Detect which cell encompasses the target text, then output its (X, Y) center coordinate. 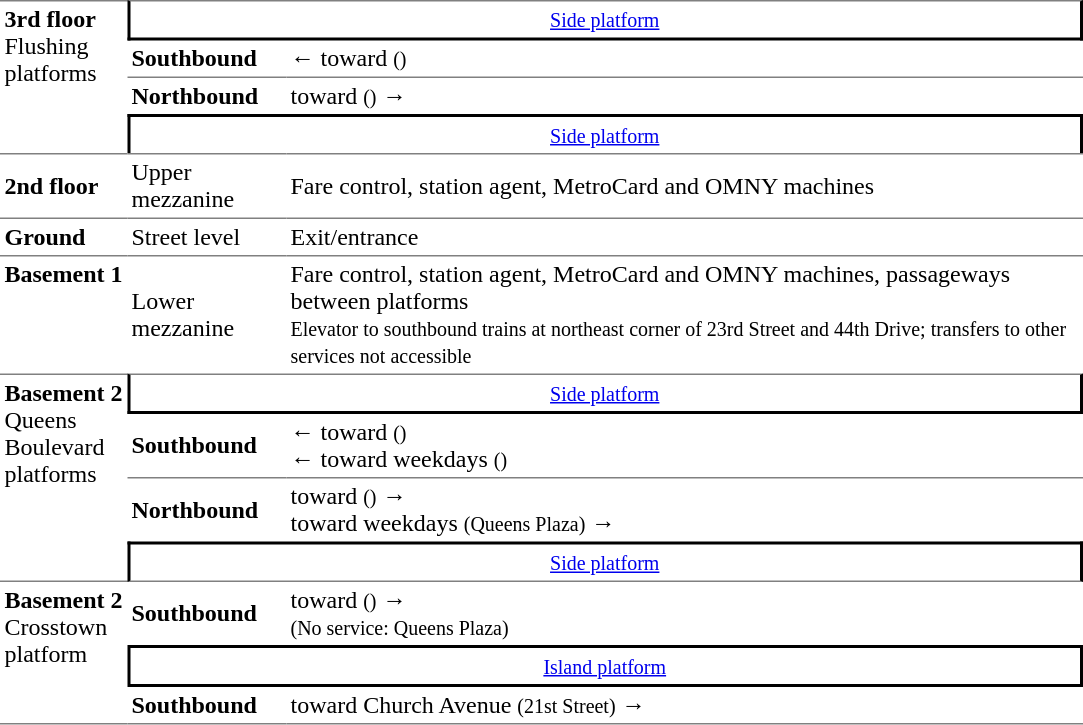
toward () → (No service: Queens Plaza) (684, 614)
Basement 1 (64, 314)
Ground (64, 238)
Exit/entrance (684, 238)
Lower mezzanine (206, 314)
← toward () (684, 59)
Basement 2Crosstown platform (64, 653)
toward () → (684, 96)
2nd floor (64, 185)
← toward ()← toward weekdays () (684, 446)
Island platform (605, 666)
toward () → toward weekdays (Queens Plaza) → (684, 510)
Street level (206, 238)
Fare control, station agent, MetroCard and OMNY machines (684, 185)
3rd floorFlushing platforms (64, 76)
Basement 2Queens Boulevard platforms (64, 478)
toward Church Avenue (21st Street) → (684, 706)
Upper mezzanine (206, 185)
